For the text-containing cell, return its midpoint in (X, Y) coordinate format. 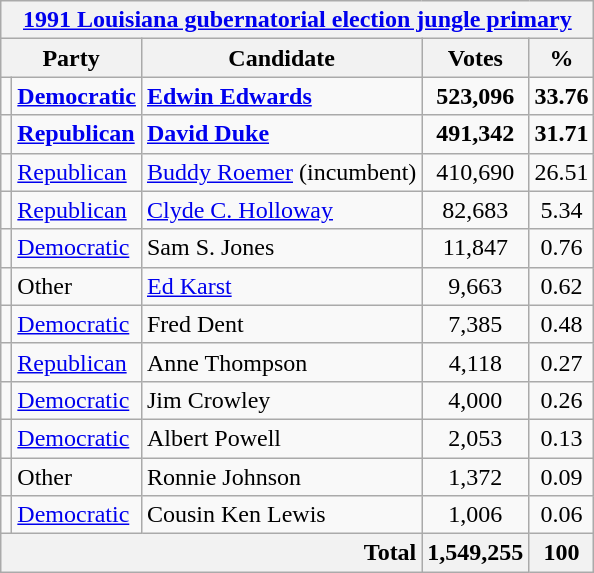
1991 Louisiana gubernatorial election jungle primary (298, 20)
Cousin Ken Lewis (281, 515)
5.34 (562, 210)
1,549,255 (476, 553)
1,372 (476, 477)
33.76 (562, 96)
Albert Powell (281, 438)
0.13 (562, 438)
2,053 (476, 438)
Buddy Roemer (incumbent) (281, 172)
Votes (476, 58)
0.06 (562, 515)
0.09 (562, 477)
% (562, 58)
0.62 (562, 286)
4,118 (476, 362)
Edwin Edwards (281, 96)
0.26 (562, 400)
Ronnie Johnson (281, 477)
Anne Thompson (281, 362)
0.27 (562, 362)
491,342 (476, 134)
26.51 (562, 172)
David Duke (281, 134)
Total (212, 553)
31.71 (562, 134)
Jim Crowley (281, 400)
100 (562, 553)
Candidate (281, 58)
82,683 (476, 210)
Party (72, 58)
0.48 (562, 324)
4,000 (476, 400)
Clyde C. Holloway (281, 210)
Sam S. Jones (281, 248)
1,006 (476, 515)
7,385 (476, 324)
523,096 (476, 96)
410,690 (476, 172)
Ed Karst (281, 286)
Fred Dent (281, 324)
9,663 (476, 286)
0.76 (562, 248)
11,847 (476, 248)
